Search for the cell housing the specified text and yield its [X, Y] center coordinate. 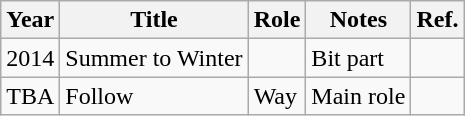
2014 [30, 58]
Follow [154, 96]
Role [277, 20]
Year [30, 20]
Summer to Winter [154, 58]
Title [154, 20]
Ref. [438, 20]
TBA [30, 96]
Bit part [358, 58]
Main role [358, 96]
Notes [358, 20]
Way [277, 96]
